Determine the [x, y] coordinate at the center of the cell enclosing the given text.  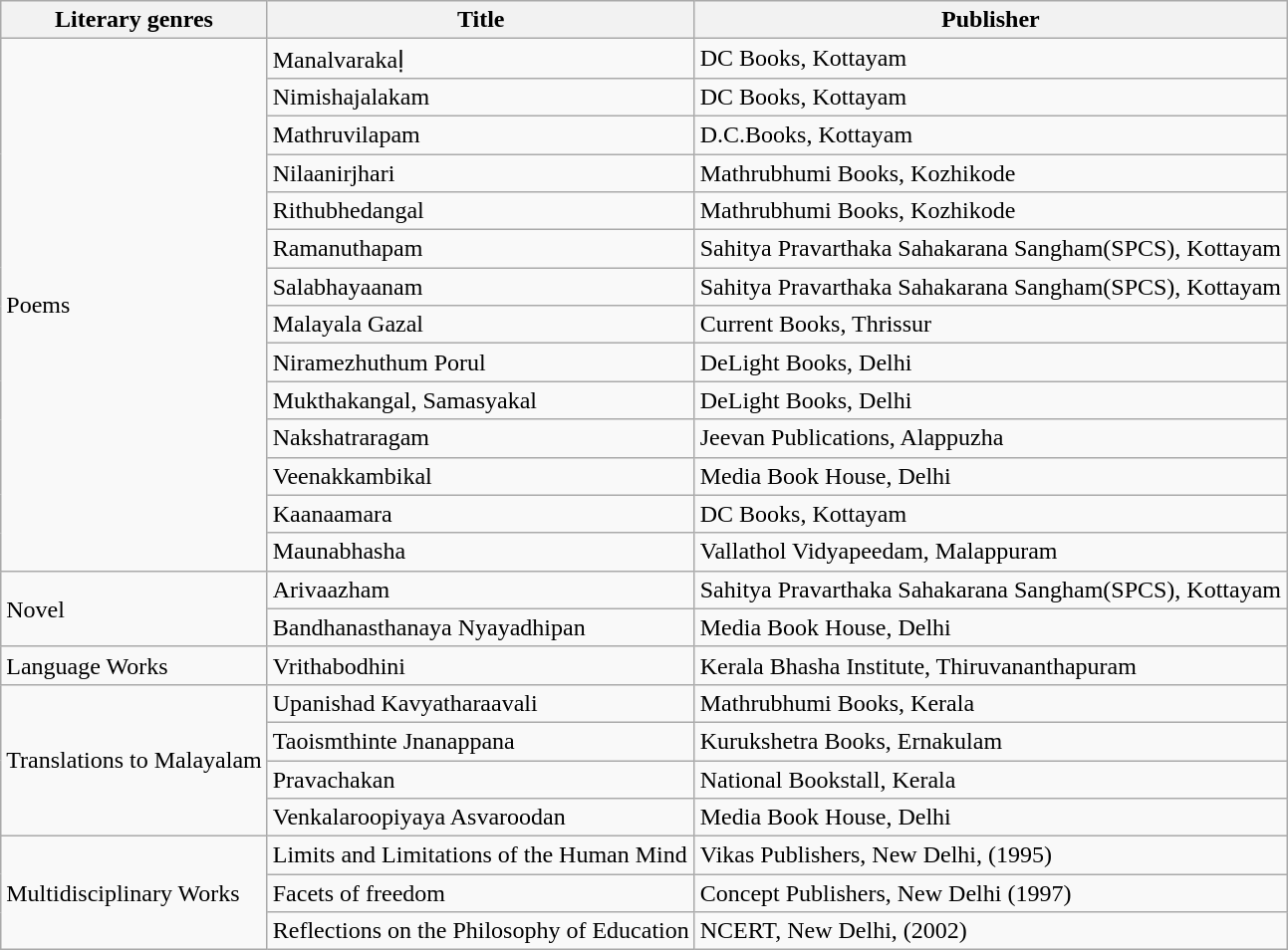
Translations to Malayalam [133, 760]
Multidisciplinary Works [133, 893]
Veenakkambikal [480, 476]
Limits and Limitations of the Human Mind [480, 855]
Mathrubhumi Books, Kerala [990, 703]
Kerala Bhasha Institute, Thiruvananthapuram [990, 665]
Poems [133, 305]
Pravachakan [480, 780]
Venkalaroopiyaya Asvaroodan [480, 818]
Vallathol Vidyapeedam, Malappuram [990, 552]
Current Books, Thrissur [990, 325]
Novel [133, 608]
Kaanaamara [480, 514]
Mathruvilapam [480, 134]
Language Works [133, 665]
Title [480, 20]
Vrithabodhini [480, 665]
Nilaanirjhari [480, 172]
Nakshatraragam [480, 438]
Rithubhedangal [480, 211]
Niramezhuthum Porul [480, 362]
D.C.Books, Kottayam [990, 134]
Taoismthinte Jnanappana [480, 741]
Upanishad Kavyatharaavali [480, 703]
Manalvarakaḷ [480, 59]
Publisher [990, 20]
Salabhayaanam [480, 287]
Bandhanasthanaya Nyayadhipan [480, 627]
Facets of freedom [480, 893]
Literary genres [133, 20]
Kurukshetra Books, Ernakulam [990, 741]
Mukthakangal, Samasyakal [480, 400]
Jeevan Publications, Alappuzha [990, 438]
Arivaazham [480, 590]
Reflections on the Philosophy of Education [480, 931]
National Bookstall, Kerala [990, 780]
Ramanuthapam [480, 249]
Vikas Publishers, New Delhi, (1995) [990, 855]
NCERT, New Delhi, (2002) [990, 931]
Maunabhasha [480, 552]
Nimishajalakam [480, 97]
Malayala Gazal [480, 325]
Concept Publishers, New Delhi (1997) [990, 893]
